Return (X, Y) of the center of cell containing provided text 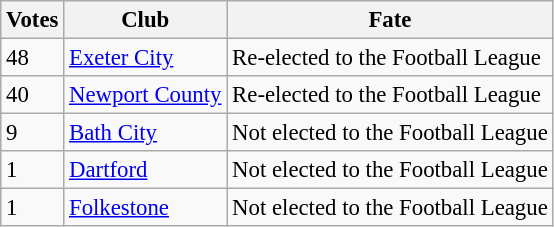
Exeter City (146, 58)
Dartford (146, 170)
Bath City (146, 133)
48 (32, 58)
40 (32, 95)
Votes (32, 20)
Newport County (146, 95)
9 (32, 133)
Folkestone (146, 208)
Fate (390, 20)
Club (146, 20)
